Return the [x, y] coordinate for the center point of the cell that contains the specified text.  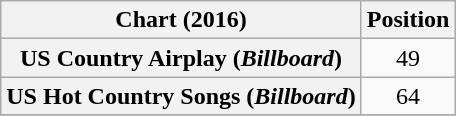
49 [408, 58]
US Hot Country Songs (Billboard) [181, 96]
64 [408, 96]
US Country Airplay (Billboard) [181, 58]
Position [408, 20]
Chart (2016) [181, 20]
